Determine the [X, Y] coordinate at the center of the cell enclosing the given text.  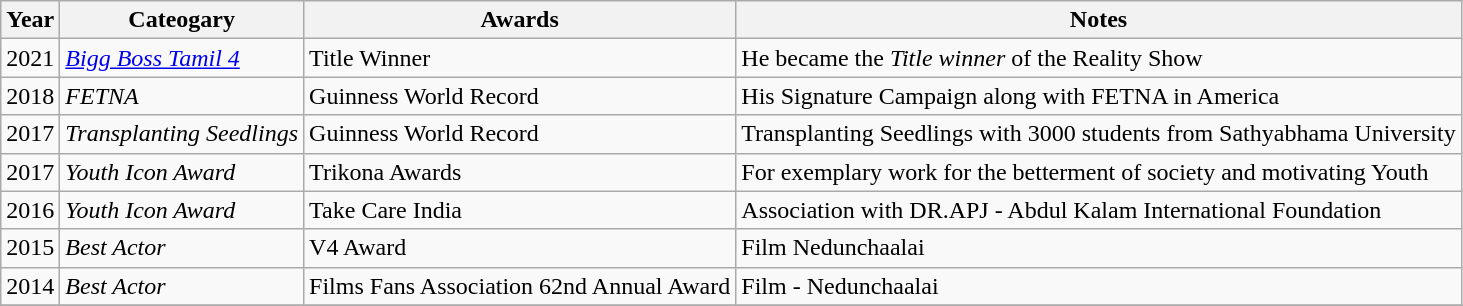
2018 [30, 96]
He became the Title winner of the Reality Show [1098, 58]
Notes [1098, 20]
Transplanting Seedlings [182, 134]
2015 [30, 248]
FETNA [182, 96]
2014 [30, 286]
2016 [30, 210]
Title Winner [520, 58]
Trikona Awards [520, 172]
Take Care India [520, 210]
Transplanting Seedlings with 3000 students from Sathyabhama University [1098, 134]
Cateogary [182, 20]
Bigg Boss Tamil 4 [182, 58]
Films Fans Association 62nd Annual Award [520, 286]
2021 [30, 58]
For exemplary work for the betterment of society and motivating Youth [1098, 172]
Film - Nedunchaalai [1098, 286]
Year [30, 20]
Awards [520, 20]
V4 Award [520, 248]
His Signature Campaign along with FETNA in America [1098, 96]
Association with DR.APJ - Abdul Kalam International Foundation [1098, 210]
Film Nedunchaalai [1098, 248]
